Return the [X, Y] coordinate for the center point of the cell that contains the specified text.  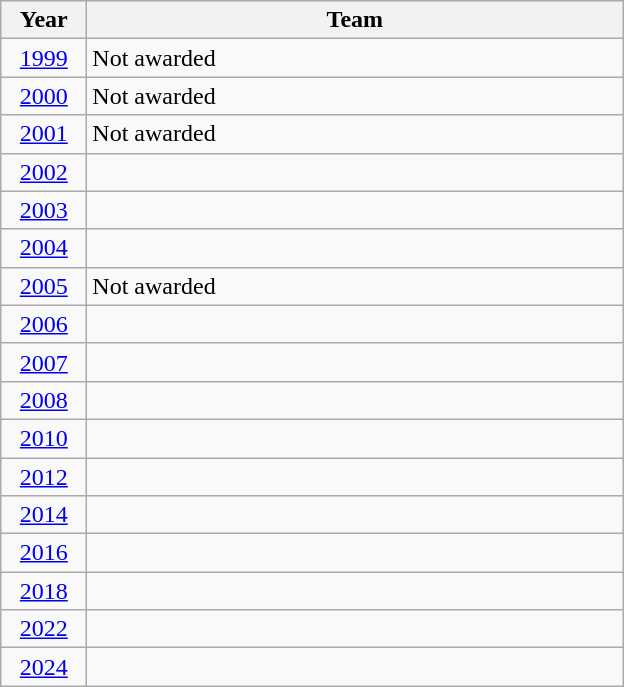
2004 [44, 248]
2008 [44, 400]
1999 [44, 58]
2006 [44, 324]
2014 [44, 515]
2000 [44, 96]
2024 [44, 667]
Team [355, 20]
2018 [44, 591]
2005 [44, 286]
2002 [44, 172]
2016 [44, 553]
2022 [44, 629]
2010 [44, 438]
2001 [44, 134]
2007 [44, 362]
Year [44, 20]
2003 [44, 210]
2012 [44, 477]
